Pinpoint the cell where the given text exists, returning its (X, Y) midpoint coordinate. 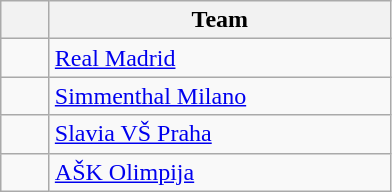
AŠK Olimpija (220, 172)
Real Madrid (220, 58)
Team (220, 20)
Simmenthal Milano (220, 96)
Slavia VŠ Praha (220, 134)
